For the text-containing cell, return its midpoint in [X, Y] coordinate format. 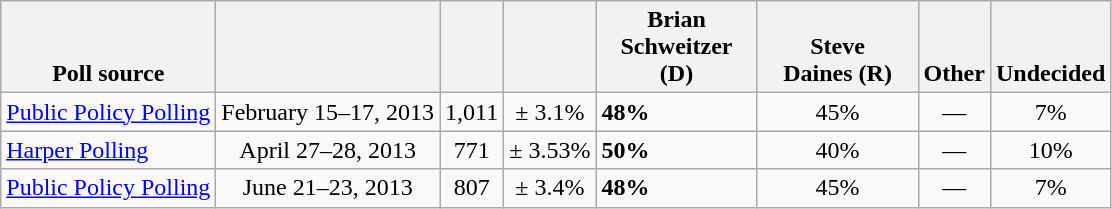
40% [838, 150]
807 [472, 188]
Other [954, 47]
± 3.4% [550, 188]
50% [676, 150]
Poll source [108, 47]
BrianSchweitzer (D) [676, 47]
± 3.53% [550, 150]
SteveDaines (R) [838, 47]
February 15–17, 2013 [328, 112]
April 27–28, 2013 [328, 150]
1,011 [472, 112]
June 21–23, 2013 [328, 188]
± 3.1% [550, 112]
Harper Polling [108, 150]
771 [472, 150]
Undecided [1050, 47]
10% [1050, 150]
